Return (x, y) of the center of cell containing provided text 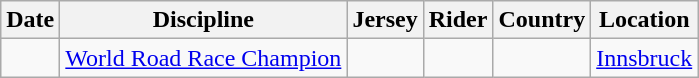
Innsbruck (644, 58)
Location (644, 20)
World Road Race Champion (204, 58)
Jersey (385, 20)
Country (542, 20)
Discipline (204, 20)
Date (30, 20)
Rider (458, 20)
